Determine the [X, Y] coordinate at the center of the cell enclosing the given text.  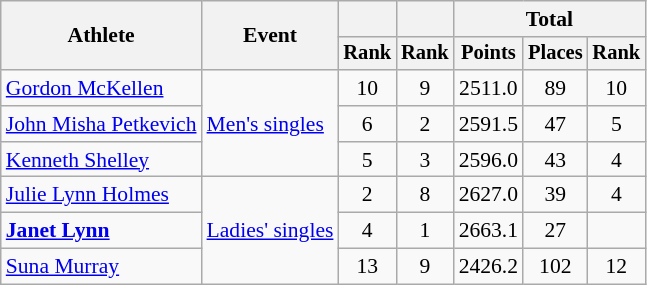
27 [555, 231]
Julie Lynn Holmes [102, 195]
Ladies' singles [270, 230]
Total [550, 19]
89 [555, 88]
2663.1 [488, 231]
Janet Lynn [102, 231]
2511.0 [488, 88]
8 [425, 195]
13 [367, 267]
Men's singles [270, 124]
102 [555, 267]
Kenneth Shelley [102, 160]
39 [555, 195]
Suna Murray [102, 267]
47 [555, 124]
Points [488, 54]
2426.2 [488, 267]
Places [555, 54]
43 [555, 160]
12 [617, 267]
Athlete [102, 36]
2627.0 [488, 195]
John Misha Petkevich [102, 124]
2591.5 [488, 124]
6 [367, 124]
Gordon McKellen [102, 88]
Event [270, 36]
3 [425, 160]
2596.0 [488, 160]
1 [425, 231]
